Determine the [x, y] coordinate at the center of the cell enclosing the given text.  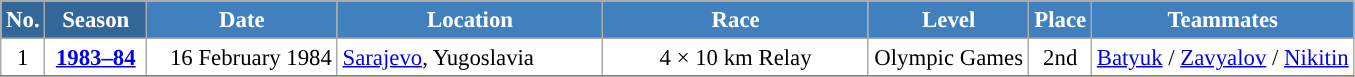
1983–84 [96, 58]
Sarajevo, Yugoslavia [470, 58]
Olympic Games [948, 58]
2nd [1060, 58]
Batyuk / Zavyalov / Nikitin [1222, 58]
Teammates [1222, 20]
Location [470, 20]
1 [23, 58]
Date [242, 20]
4 × 10 km Relay [736, 58]
16 February 1984 [242, 58]
Level [948, 20]
No. [23, 20]
Race [736, 20]
Season [96, 20]
Place [1060, 20]
